Determine the (x, y) coordinate at the center of the cell enclosing the given text.  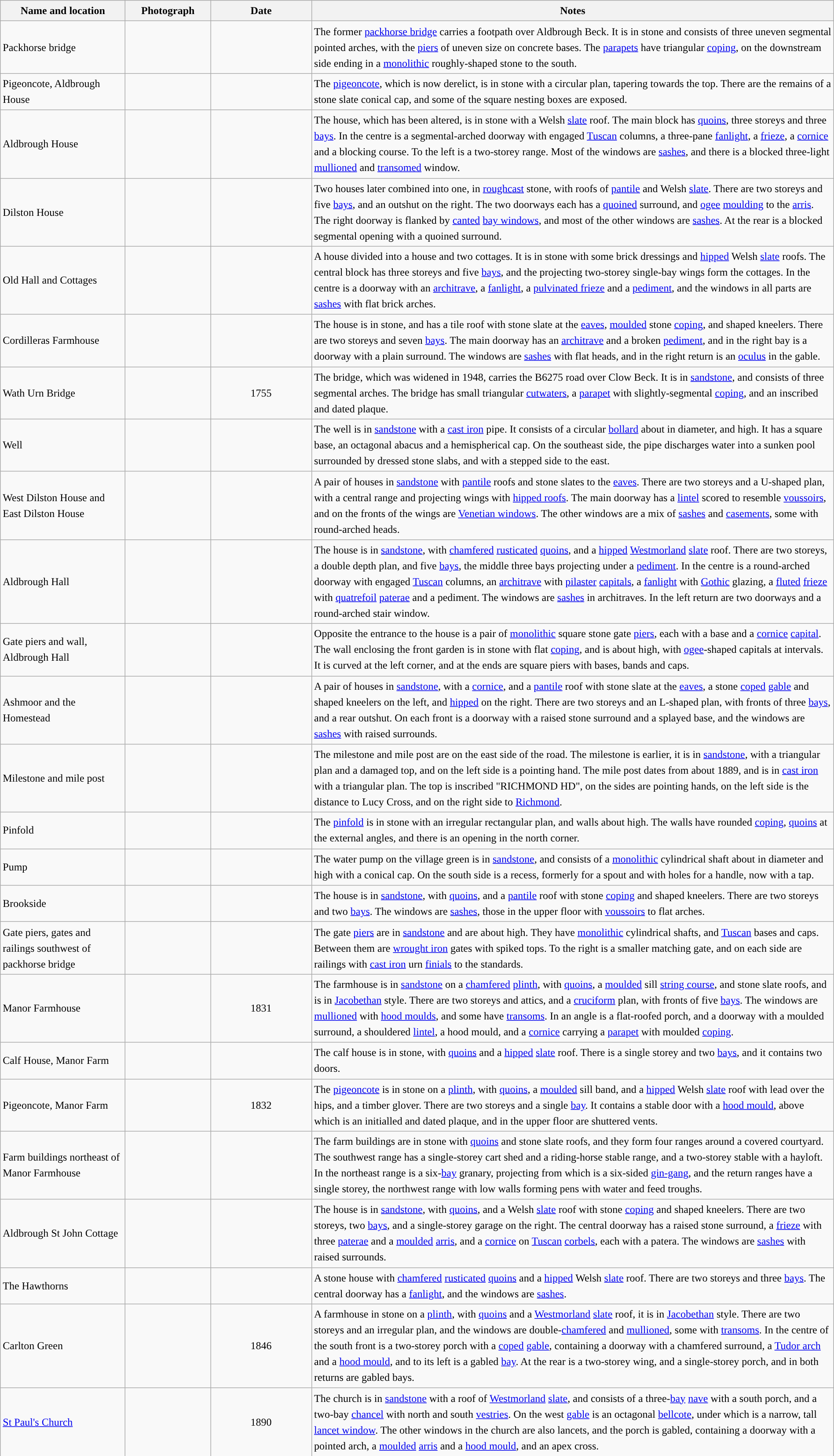
Wath Urn Bridge (63, 393)
Dilston House (63, 212)
Farm buildings northeast of Manor Farmhouse (63, 1165)
Manor Farmhouse (63, 1008)
West Dilston House and East Dilston House (63, 506)
Pump (63, 867)
Ashmoor and the Homestead (63, 710)
Gate piers and wall, Aldbrough Hall (63, 650)
Pigeoncote, Aldbrough House (63, 91)
Cordilleras Farmhouse (63, 340)
Date (261, 11)
Packhorse bridge (63, 47)
Carlton Green (63, 1346)
The calf house is in stone, with quoins and a hipped slate roof. There is a single storey and two bays, and it contains two doors. (573, 1060)
1832 (261, 1105)
Notes (573, 11)
Milestone and mile post (63, 778)
1755 (261, 393)
St Paul's Church (63, 1422)
1831 (261, 1008)
Pinfold (63, 831)
Gate piers, gates and railings southwest of packhorse bridge (63, 948)
Well (63, 445)
Brookside (63, 904)
Calf House, Manor Farm (63, 1060)
Old Hall and Cottages (63, 280)
1846 (261, 1346)
Aldbrough St John Cottage (63, 1234)
1890 (261, 1422)
Aldbrough Hall (63, 581)
Photograph (168, 11)
Name and location (63, 11)
Pigeoncote, Manor Farm (63, 1105)
Aldbrough House (63, 144)
The Hawthorns (63, 1285)
